Find where the given text appears and provide that cell's center as [x, y] coordinate. 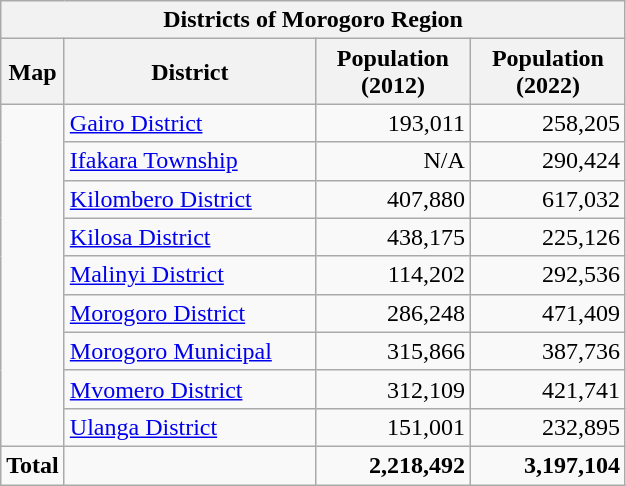
617,032 [548, 199]
232,895 [548, 427]
292,536 [548, 275]
District [190, 72]
Malinyi District [190, 275]
151,001 [392, 427]
193,011 [392, 123]
2,218,492 [392, 465]
387,736 [548, 351]
290,424 [548, 161]
286,248 [392, 313]
Population(2022) [548, 72]
312,109 [392, 389]
315,866 [392, 351]
114,202 [392, 275]
Kilombero District [190, 199]
Population(2012) [392, 72]
Morogoro Municipal [190, 351]
Morogoro District [190, 313]
Map [33, 72]
Ifakara Township [190, 161]
Districts of Morogoro Region [314, 20]
471,409 [548, 313]
Kilosa District [190, 237]
Ulanga District [190, 427]
Total [33, 465]
407,880 [392, 199]
3,197,104 [548, 465]
N/A [392, 161]
225,126 [548, 237]
Gairo District [190, 123]
Mvomero District [190, 389]
258,205 [548, 123]
438,175 [392, 237]
421,741 [548, 389]
